From the cell containing the given text, extract its center point as [X, Y] coordinate. 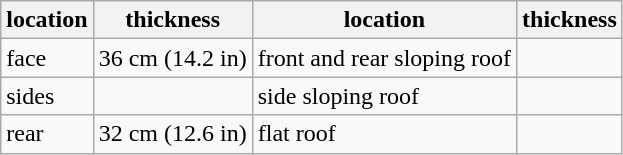
sides [47, 96]
face [47, 58]
flat roof [384, 134]
front and rear sloping roof [384, 58]
32 cm (12.6 in) [172, 134]
36 cm (14.2 in) [172, 58]
rear [47, 134]
side sloping roof [384, 96]
